Detect which cell encompasses the target text, then output its (x, y) center coordinate. 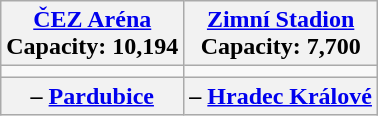
– Hradec Králové (281, 96)
– Pardubice (92, 96)
ČEZ ArénaCapacity: 10,194 (92, 34)
Zimní StadionCapacity: 7,700 (281, 34)
